Identify which cell holds the provided text, then report its [X, Y] central coordinate. 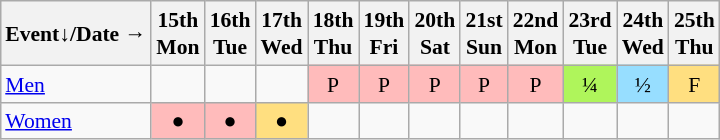
F [694, 84]
16thTue [230, 33]
22ndMon [536, 33]
15thMon [178, 33]
Men [76, 84]
20thSat [434, 33]
¼ [590, 84]
24thWed [643, 33]
23rdTue [590, 33]
19thFri [384, 33]
21stSun [484, 33]
Women [76, 120]
½ [643, 84]
17thWed [281, 33]
25thThu [694, 33]
18thThu [334, 33]
Event↓/Date → [76, 33]
